Scan for the cell matching the given text and deliver its [x, y] coordinate at center. 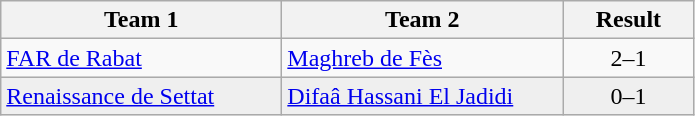
Team 1 [142, 20]
Renaissance de Settat [142, 96]
2–1 [628, 58]
Team 2 [422, 20]
Difaâ Hassani El Jadidi [422, 96]
Result [628, 20]
Maghreb de Fès [422, 58]
FAR de Rabat [142, 58]
0–1 [628, 96]
